Detect which cell encompasses the target text, then output its (X, Y) center coordinate. 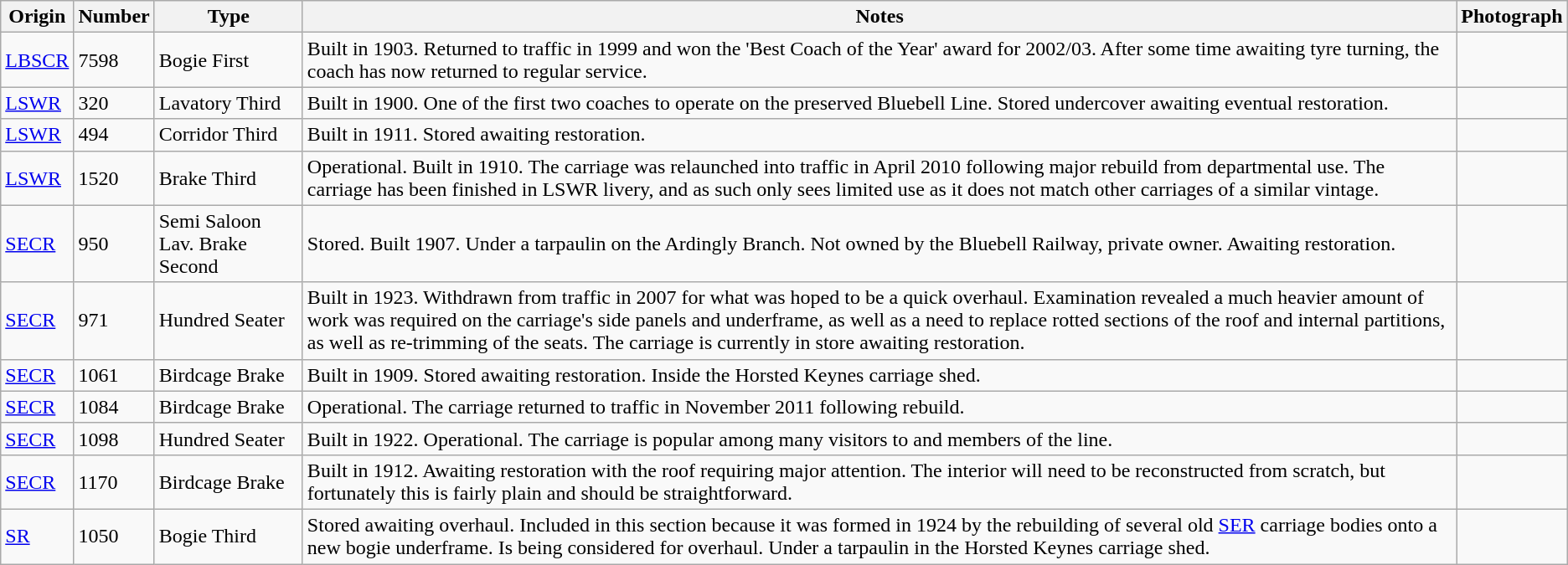
1170 (114, 482)
Stored. Built 1907. Under a tarpaulin on the Ardingly Branch. Not owned by the Bluebell Railway, private owner. Awaiting restoration. (879, 244)
SR (37, 536)
1520 (114, 177)
Semi Saloon Lav. Brake Second (228, 244)
1050 (114, 536)
Photograph (1512, 17)
Lavatory Third (228, 103)
Corridor Third (228, 135)
Built in 1909. Stored awaiting restoration. Inside the Horsted Keynes carriage shed. (879, 375)
Built in 1900. One of the first two coaches to operate on the preserved Bluebell Line. Stored undercover awaiting eventual restoration. (879, 103)
1098 (114, 439)
Operational. The carriage returned to traffic in November 2011 following rebuild. (879, 407)
Origin (37, 17)
7598 (114, 60)
LBSCR (37, 60)
Brake Third (228, 177)
320 (114, 103)
Notes (879, 17)
Built in 1922. Operational. The carriage is popular among many visitors to and members of the line. (879, 439)
950 (114, 244)
Type (228, 17)
Built in 1911. Stored awaiting restoration. (879, 135)
Bogie Third (228, 536)
Bogie First (228, 60)
1061 (114, 375)
494 (114, 135)
1084 (114, 407)
Number (114, 17)
971 (114, 321)
